Locate the cell with the specified text and output its (x, y) center coordinate. 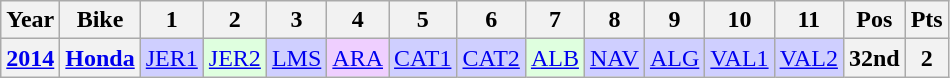
JER2 (234, 58)
Year (30, 20)
ALG (674, 58)
ALB (554, 58)
Pos (874, 20)
32nd (874, 58)
Honda (100, 58)
7 (554, 20)
VAL2 (808, 58)
CAT1 (423, 58)
11 (808, 20)
1 (172, 20)
CAT2 (491, 58)
9 (674, 20)
Pts (926, 20)
2014 (30, 58)
ARA (358, 58)
10 (740, 20)
4 (358, 20)
6 (491, 20)
3 (296, 20)
8 (614, 20)
5 (423, 20)
JER1 (172, 58)
Bike (100, 20)
LMS (296, 58)
VAL1 (740, 58)
NAV (614, 58)
